Locate the cell with the specified text and output its (X, Y) center coordinate. 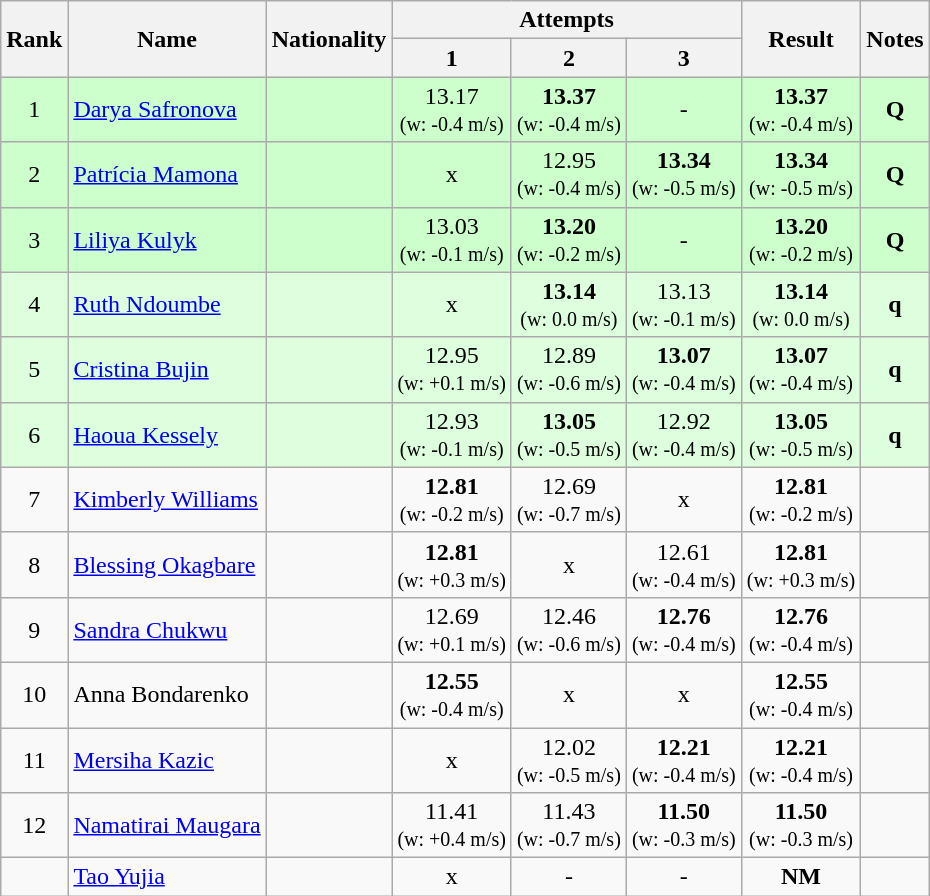
13.07 (w: -0.4 m/s) (801, 370)
13.03(w: -0.1 m/s) (452, 240)
12.55(w: -0.4 m/s) (452, 694)
Name (167, 39)
12 (34, 826)
Sandra Chukwu (167, 630)
Tao Yujia (167, 877)
12.61(w: -0.4 m/s) (684, 564)
11 (34, 760)
12.95(w: +0.1 m/s) (452, 370)
13.05 (w: -0.5 m/s) (801, 434)
Mersiha Kazic (167, 760)
12.46(w: -0.6 m/s) (568, 630)
6 (34, 434)
13.34 (w: -0.5 m/s) (801, 174)
12.21(w: -0.4 m/s) (684, 760)
13.17(w: -0.4 m/s) (452, 110)
12.81 (w: +0.3 m/s) (801, 564)
Darya Safronova (167, 110)
8 (34, 564)
13.14(w: 0.0 m/s) (568, 304)
12.76(w: -0.4 m/s) (684, 630)
12.92(w: -0.4 m/s) (684, 434)
12.02(w: -0.5 m/s) (568, 760)
7 (34, 500)
13.34(w: -0.5 m/s) (684, 174)
13.13(w: -0.1 m/s) (684, 304)
13.20(w: -0.2 m/s) (568, 240)
Ruth Ndoumbe (167, 304)
13.37 (w: -0.4 m/s) (801, 110)
9 (34, 630)
Kimberly Williams (167, 500)
Namatirai Maugara (167, 826)
12.55 (w: -0.4 m/s) (801, 694)
Notes (895, 39)
5 (34, 370)
11.50(w: -0.3 m/s) (684, 826)
13.14 (w: 0.0 m/s) (801, 304)
12.95(w: -0.4 m/s) (568, 174)
12.81 (w: -0.2 m/s) (801, 500)
12.21 (w: -0.4 m/s) (801, 760)
13.05(w: -0.5 m/s) (568, 434)
Nationality (329, 39)
Patrícia Mamona (167, 174)
Result (801, 39)
Anna Bondarenko (167, 694)
11.50 (w: -0.3 m/s) (801, 826)
Liliya Kulyk (167, 240)
12.93(w: -0.1 m/s) (452, 434)
Blessing Okagbare (167, 564)
Cristina Bujin (167, 370)
12.76 (w: -0.4 m/s) (801, 630)
11.41(w: +0.4 m/s) (452, 826)
12.69(w: +0.1 m/s) (452, 630)
12.81(w: -0.2 m/s) (452, 500)
12.89(w: -0.6 m/s) (568, 370)
4 (34, 304)
Attempts (566, 20)
12.69(w: -0.7 m/s) (568, 500)
11.43(w: -0.7 m/s) (568, 826)
10 (34, 694)
Rank (34, 39)
13.20 (w: -0.2 m/s) (801, 240)
NM (801, 877)
Haoua Kessely (167, 434)
13.37(w: -0.4 m/s) (568, 110)
12.81(w: +0.3 m/s) (452, 564)
13.07(w: -0.4 m/s) (684, 370)
